Pinpoint the cell where the given text exists, returning its [x, y] midpoint coordinate. 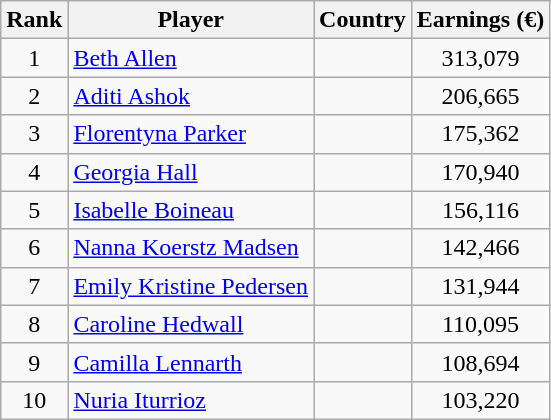
Emily Kristine Pedersen [191, 286]
313,079 [480, 58]
Caroline Hedwall [191, 324]
2 [34, 96]
7 [34, 286]
Rank [34, 20]
131,944 [480, 286]
Aditi Ashok [191, 96]
5 [34, 210]
170,940 [480, 172]
Camilla Lennarth [191, 362]
103,220 [480, 400]
110,095 [480, 324]
9 [34, 362]
6 [34, 248]
3 [34, 134]
Isabelle Boineau [191, 210]
175,362 [480, 134]
Country [363, 20]
206,665 [480, 96]
4 [34, 172]
10 [34, 400]
Player [191, 20]
Florentyna Parker [191, 134]
Georgia Hall [191, 172]
Beth Allen [191, 58]
156,116 [480, 210]
Nanna Koerstz Madsen [191, 248]
108,694 [480, 362]
Nuria Iturrioz [191, 400]
Earnings (€) [480, 20]
142,466 [480, 248]
1 [34, 58]
8 [34, 324]
